Search for the cell housing the specified text and yield its [x, y] center coordinate. 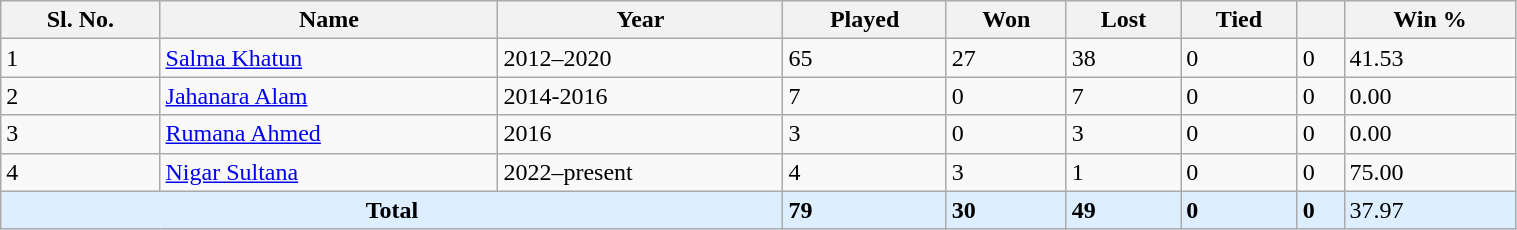
30 [1006, 210]
37.97 [1430, 210]
Lost [1124, 20]
27 [1006, 58]
Nigar Sultana [329, 172]
2022–present [640, 172]
Total [392, 210]
Tied [1239, 20]
65 [864, 58]
41.53 [1430, 58]
Rumana Ahmed [329, 134]
Name [329, 20]
79 [864, 210]
75.00 [1430, 172]
2016 [640, 134]
Year [640, 20]
2014-2016 [640, 96]
49 [1124, 210]
Won [1006, 20]
2012–2020 [640, 58]
38 [1124, 58]
Sl. No. [80, 20]
2 [80, 96]
Played [864, 20]
Salma Khatun [329, 58]
Win % [1430, 20]
Jahanara Alam [329, 96]
